Return (X, Y) of the center of cell containing provided text 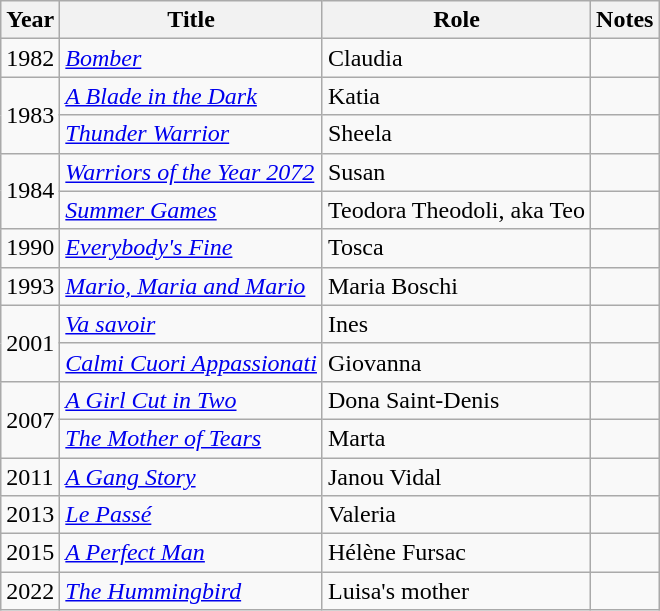
1983 (30, 115)
Va savoir (192, 324)
A Blade in the Dark (192, 96)
Le Passé (192, 515)
1984 (30, 191)
Warriors of the Year 2072 (192, 172)
Claudia (456, 58)
2011 (30, 477)
Hélène Fursac (456, 553)
Everybody's Fine (192, 248)
Tosca (456, 248)
Katia (456, 96)
1982 (30, 58)
A Perfect Man (192, 553)
2013 (30, 515)
Sheela (456, 134)
Title (192, 20)
Year (30, 20)
Teodora Theodoli, aka Teo (456, 210)
A Girl Cut in Two (192, 400)
1990 (30, 248)
The Mother of Tears (192, 438)
1993 (30, 286)
Bomber (192, 58)
Mario, Maria and Mario (192, 286)
The Hummingbird (192, 591)
2007 (30, 419)
2001 (30, 343)
Susan (456, 172)
Maria Boschi (456, 286)
A Gang Story (192, 477)
Notes (625, 20)
Giovanna (456, 362)
Valeria (456, 515)
Ines (456, 324)
Summer Games (192, 210)
Role (456, 20)
Janou Vidal (456, 477)
Thunder Warrior (192, 134)
Marta (456, 438)
Calmi Cuori Appassionati (192, 362)
Luisa's mother (456, 591)
2022 (30, 591)
2015 (30, 553)
Dona Saint-Denis (456, 400)
